Determine the [X, Y] coordinate at the center of the cell enclosing the given text.  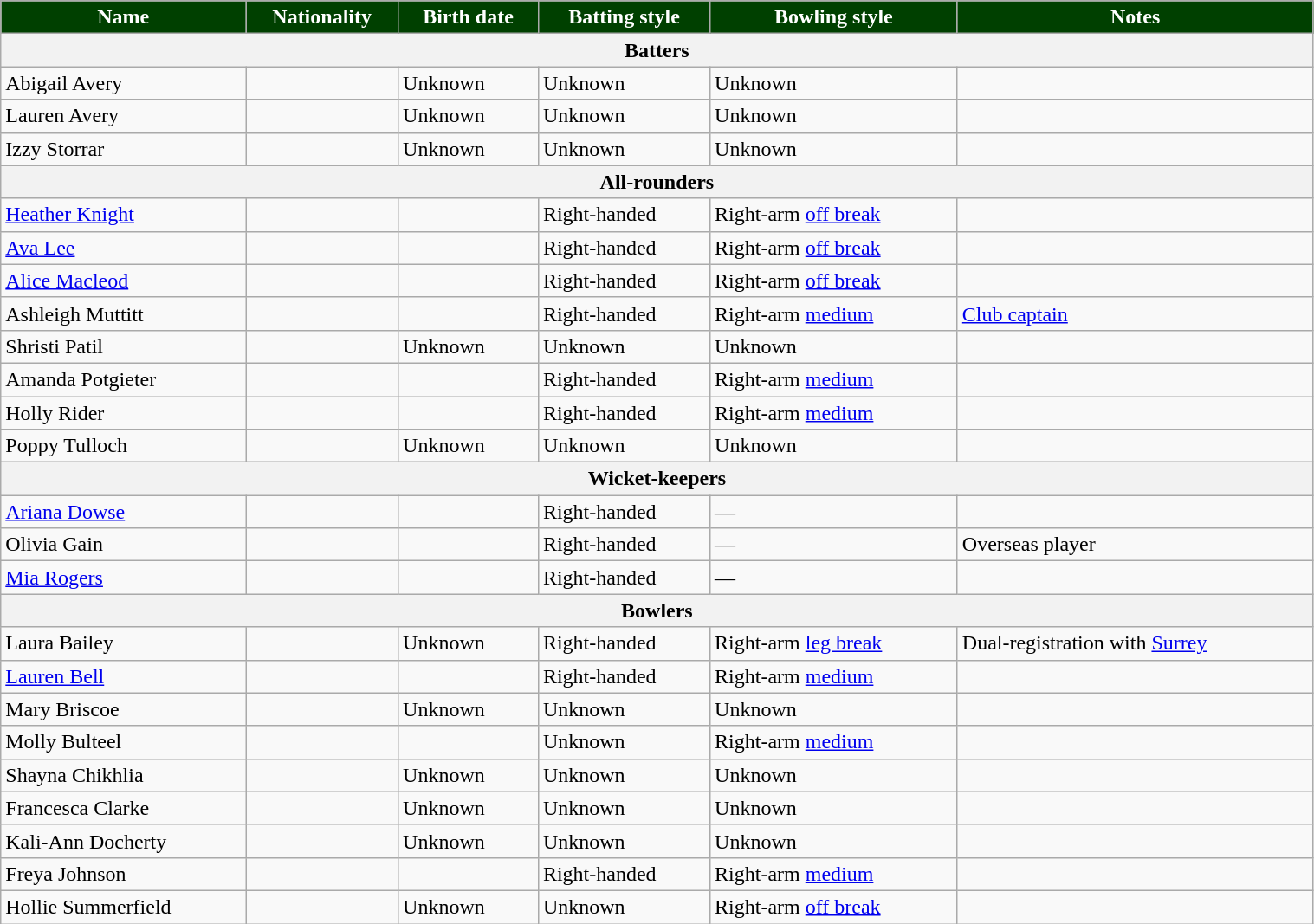
Batters [657, 50]
Hollie Summerfield [123, 907]
Heather Knight [123, 215]
Shayna Chikhlia [123, 775]
Lauren Bell [123, 676]
Laura Bailey [123, 643]
Wicket-keepers [657, 479]
Shristi Patil [123, 346]
Alice Macleod [123, 281]
Birth date [469, 17]
Batting style [624, 17]
Ariana Dowse [123, 512]
Lauren Avery [123, 116]
Name [123, 17]
Olivia Gain [123, 545]
Francesca Clarke [123, 808]
Right-arm leg break [834, 643]
Molly Bulteel [123, 742]
Mia Rogers [123, 578]
Kali-Ann Docherty [123, 841]
Notes [1135, 17]
Bowling style [834, 17]
Poppy Tulloch [123, 446]
Abigail Avery [123, 83]
Ashleigh Muttitt [123, 313]
Bowlers [657, 611]
Izzy Storrar [123, 149]
Mary Briscoe [123, 709]
Nationality [322, 17]
Holly Rider [123, 413]
Overseas player [1135, 545]
Club captain [1135, 313]
Ava Lee [123, 248]
Dual-registration with Surrey [1135, 643]
Amanda Potgieter [123, 379]
All-rounders [657, 182]
Freya Johnson [123, 874]
